From the cell containing the given text, extract its center point as [x, y] coordinate. 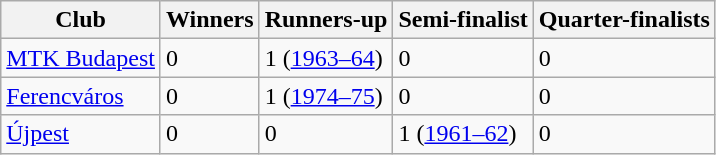
Quarter-finalists [624, 20]
Club [81, 20]
Semi-finalist [463, 20]
1 (1974–75) [326, 96]
MTK Budapest [81, 58]
Runners-up [326, 20]
Ferencváros [81, 96]
1 (1961–62) [463, 134]
Újpest [81, 134]
1 (1963–64) [326, 58]
Winners [210, 20]
